Output the (X, Y) coordinate of the center of the cell containing the given text.  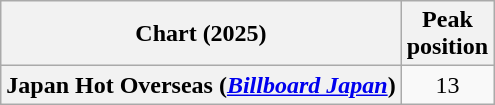
Japan Hot Overseas (Billboard Japan) (201, 85)
Peakposition (447, 34)
Chart (2025) (201, 34)
13 (447, 85)
